Pinpoint the cell where the given text exists, returning its [x, y] midpoint coordinate. 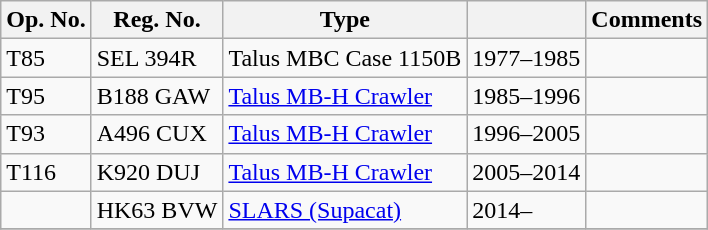
T93 [46, 134]
2014– [526, 210]
SEL 394R [157, 58]
HK63 BVW [157, 210]
T116 [46, 172]
1985–1996 [526, 96]
SLARS (Supacat) [345, 210]
2005–2014 [526, 172]
B188 GAW [157, 96]
K920 DUJ [157, 172]
Talus MBC Case 1150B [345, 58]
T95 [46, 96]
1977–1985 [526, 58]
1996–2005 [526, 134]
T85 [46, 58]
Op. No. [46, 20]
Type [345, 20]
Comments [647, 20]
A496 CUX [157, 134]
Reg. No. [157, 20]
